From the cell containing the given text, extract its center point as [x, y] coordinate. 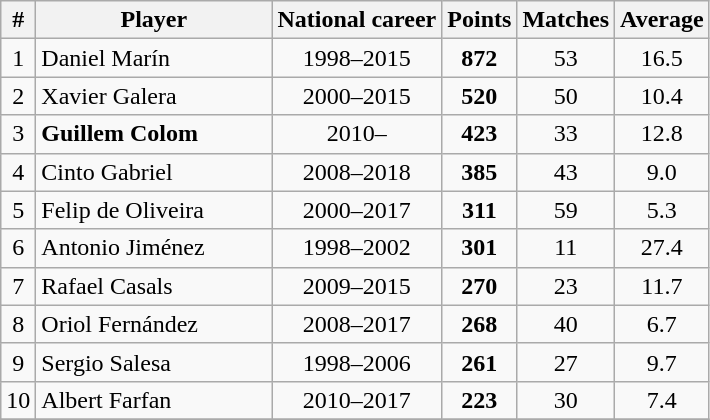
2 [18, 96]
Felip de Oliveira [154, 210]
1998–2006 [357, 362]
9 [18, 362]
6 [18, 248]
10 [18, 400]
Guillem Colom [154, 134]
2009–2015 [357, 286]
Sergio Salesa [154, 362]
11 [566, 248]
2008–2017 [357, 324]
Cinto Gabriel [154, 172]
1998–2015 [357, 58]
23 [566, 286]
50 [566, 96]
261 [480, 362]
Points [480, 20]
12.8 [662, 134]
Antonio Jiménez [154, 248]
301 [480, 248]
2010–2017 [357, 400]
9.0 [662, 172]
10.4 [662, 96]
2008–2018 [357, 172]
Xavier Galera [154, 96]
270 [480, 286]
423 [480, 134]
Albert Farfan [154, 400]
# [18, 20]
223 [480, 400]
11.7 [662, 286]
7.4 [662, 400]
Matches [566, 20]
30 [566, 400]
520 [480, 96]
2010– [357, 134]
9.7 [662, 362]
4 [18, 172]
Daniel Marín [154, 58]
3 [18, 134]
59 [566, 210]
27 [566, 362]
53 [566, 58]
311 [480, 210]
Player [154, 20]
1998–2002 [357, 248]
Average [662, 20]
43 [566, 172]
Oriol Fernández [154, 324]
1 [18, 58]
8 [18, 324]
872 [480, 58]
7 [18, 286]
6.7 [662, 324]
5 [18, 210]
National career [357, 20]
Rafael Casals [154, 286]
16.5 [662, 58]
33 [566, 134]
385 [480, 172]
5.3 [662, 210]
2000–2017 [357, 210]
27.4 [662, 248]
2000–2015 [357, 96]
268 [480, 324]
40 [566, 324]
